Search for the cell housing the specified text and yield its [x, y] center coordinate. 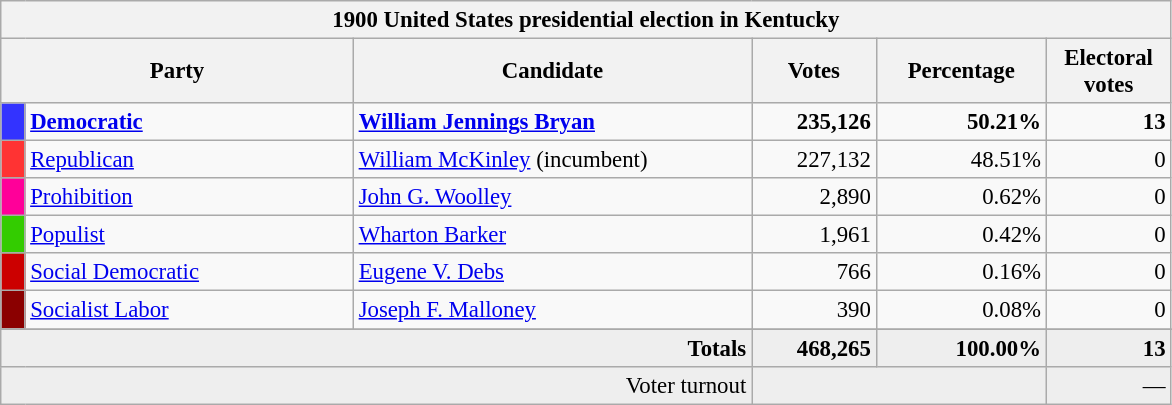
William McKinley (incumbent) [552, 160]
Social Democratic [189, 273]
Socialist Labor [189, 310]
0.16% [961, 273]
Votes [814, 72]
Voter turnout [376, 385]
390 [814, 310]
Percentage [961, 72]
0.08% [961, 310]
Joseph F. Malloney [552, 310]
John G. Woolley [552, 197]
227,132 [814, 160]
Electoral votes [1108, 72]
William Jennings Bryan [552, 122]
Eugene V. Debs [552, 273]
Populist [189, 235]
Democratic [189, 122]
2,890 [814, 197]
235,126 [814, 122]
Wharton Barker [552, 235]
Prohibition [189, 197]
1900 United States presidential election in Kentucky [586, 20]
50.21% [961, 122]
Totals [376, 348]
Candidate [552, 72]
766 [814, 273]
— [1108, 385]
100.00% [961, 348]
Party [178, 72]
468,265 [814, 348]
0.62% [961, 197]
1,961 [814, 235]
48.51% [961, 160]
Republican [189, 160]
0.42% [961, 235]
